For the text-containing cell, return its midpoint in [X, Y] coordinate format. 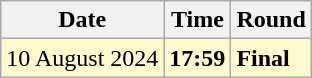
Date [82, 20]
Time [198, 20]
17:59 [198, 58]
Final [271, 58]
Round [271, 20]
10 August 2024 [82, 58]
